Provide the (x, y) coordinate of the cell's center where the given text is located.  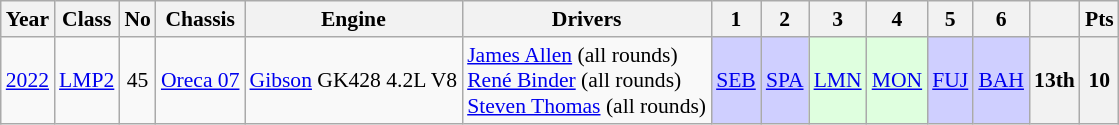
SPA (785, 80)
4 (898, 19)
BAH (1001, 80)
6 (1001, 19)
2 (785, 19)
James Allen (all rounds) René Binder (all rounds) Steven Thomas (all rounds) (586, 80)
10 (1100, 80)
LMN (838, 80)
FUJ (950, 80)
LMP2 (86, 80)
Engine (354, 19)
SEB (736, 80)
Class (86, 19)
5 (950, 19)
Drivers (586, 19)
Year (28, 19)
3 (838, 19)
MON (898, 80)
Chassis (200, 19)
2022 (28, 80)
1 (736, 19)
No (138, 19)
13th (1054, 80)
Gibson GK428 4.2L V8 (354, 80)
45 (138, 80)
Oreca 07 (200, 80)
Pts (1100, 19)
